For the text-containing cell, return its midpoint in [x, y] coordinate format. 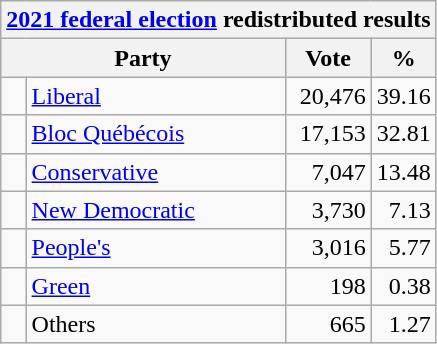
People's [156, 248]
Vote [328, 58]
17,153 [328, 134]
Green [156, 286]
665 [328, 324]
New Democratic [156, 210]
20,476 [328, 96]
2021 federal election redistributed results [218, 20]
39.16 [404, 96]
0.38 [404, 286]
1.27 [404, 324]
% [404, 58]
7.13 [404, 210]
7,047 [328, 172]
Bloc Québécois [156, 134]
Others [156, 324]
32.81 [404, 134]
3,730 [328, 210]
5.77 [404, 248]
13.48 [404, 172]
Party [143, 58]
3,016 [328, 248]
198 [328, 286]
Conservative [156, 172]
Liberal [156, 96]
